From the cell containing the given text, extract its center point as [x, y] coordinate. 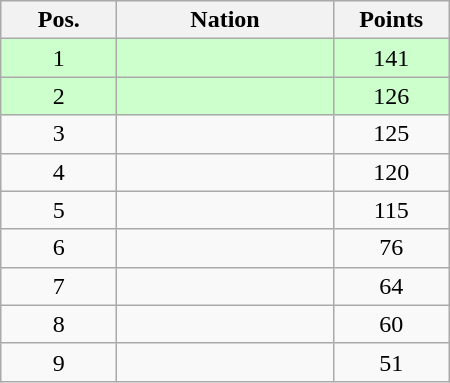
2 [59, 96]
76 [391, 248]
51 [391, 362]
Nation [225, 20]
8 [59, 324]
Pos. [59, 20]
Points [391, 20]
120 [391, 172]
7 [59, 286]
6 [59, 248]
60 [391, 324]
1 [59, 58]
64 [391, 286]
126 [391, 96]
115 [391, 210]
9 [59, 362]
5 [59, 210]
141 [391, 58]
4 [59, 172]
125 [391, 134]
3 [59, 134]
